For the text-containing cell, return its midpoint in [x, y] coordinate format. 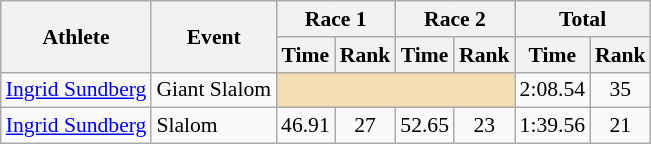
52.65 [424, 126]
35 [620, 90]
1:39.56 [552, 126]
27 [366, 126]
Slalom [214, 126]
Race 1 [336, 19]
23 [484, 126]
Giant Slalom [214, 90]
21 [620, 126]
2:08.54 [552, 90]
Total [583, 19]
Event [214, 36]
Race 2 [454, 19]
46.91 [306, 126]
Athlete [76, 36]
